Extract the [x, y] coordinate from the center of the cell holding the provided text.  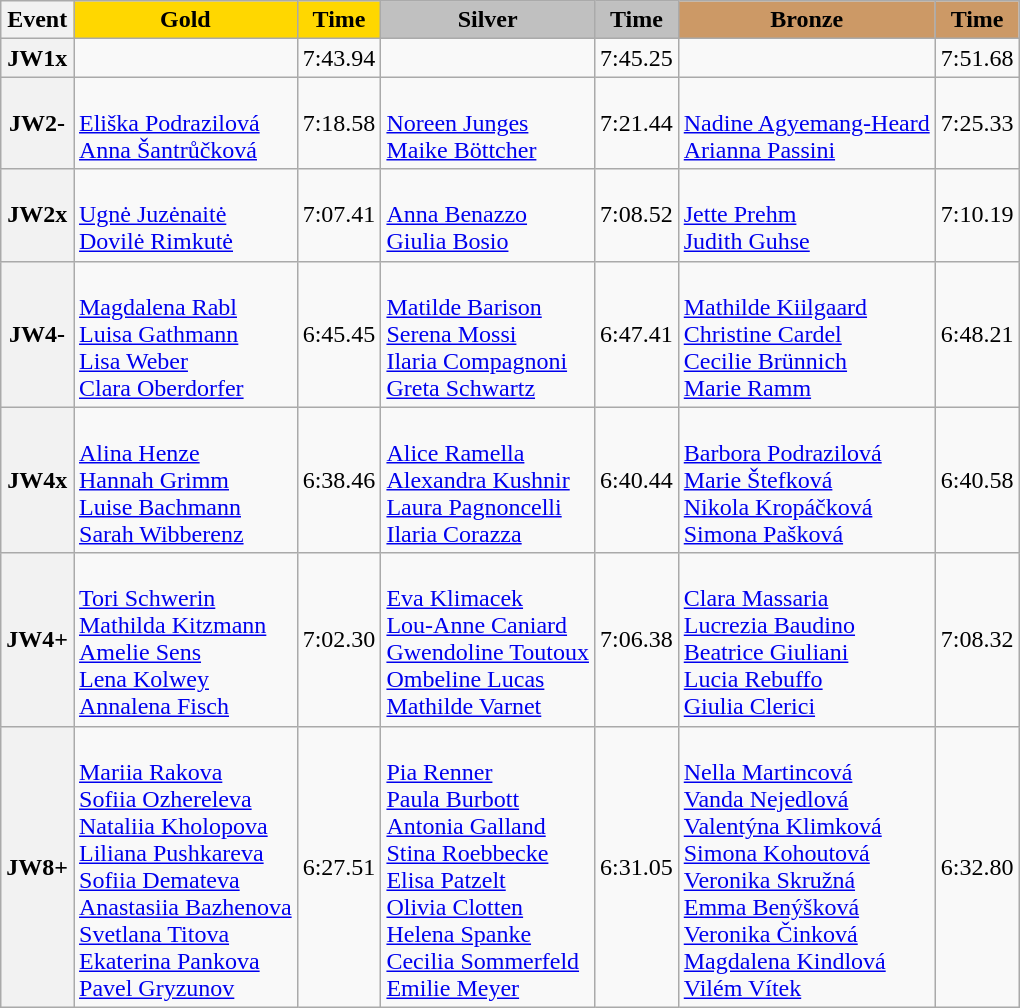
Mariia RakovaSofiia OzherelevaNataliia KholopovaLiliana PushkarevaSofiia DematevaAnastasiia BazhenovaSvetlana TitovaEkaterina PankovaPavel Gryzunov [186, 866]
6:48.21 [977, 334]
Mathilde KiilgaardChristine CardelCecilie BrünnichMarie Ramm [806, 334]
6:47.41 [636, 334]
JW2- [38, 123]
7:08.32 [977, 640]
7:18.58 [339, 123]
Tori SchwerinMathilda KitzmannAmelie SensLena KolweyAnnalena Fisch [186, 640]
Eva KlimacekLou-Anne CaniardGwendoline ToutouxOmbeline LucasMathilde Varnet [488, 640]
Gold [186, 20]
Nella MartincováVanda NejedlováValentýna KlimkováSimona KohoutováVeronika SkružnáEmma BenýškováVeronika ČinkováMagdalena KindlováVilém Vítek [806, 866]
JW1x [38, 58]
JW8+ [38, 866]
Bronze [806, 20]
6:38.46 [339, 480]
JW4+ [38, 640]
Alina HenzeHannah GrimmLuise BachmannSarah Wibberenz [186, 480]
Pia RennerPaula BurbottAntonia GallandStina RoebbeckeElisa PatzeltOlivia ClottenHelena SpankeCecilia SommerfeldEmilie Meyer [488, 866]
7:25.33 [977, 123]
6:40.58 [977, 480]
7:45.25 [636, 58]
7:43.94 [339, 58]
7:21.44 [636, 123]
Eliška PodrazilováAnna Šantrůčková [186, 123]
JW2x [38, 215]
Magdalena RablLuisa GathmannLisa WeberClara Oberdorfer [186, 334]
6:32.80 [977, 866]
Matilde BarisonSerena MossiIlaria CompagnoniGreta Schwartz [488, 334]
7:06.38 [636, 640]
6:45.45 [339, 334]
6:31.05 [636, 866]
Anna BenazzoGiulia Bosio [488, 215]
Jette PrehmJudith Guhse [806, 215]
Nadine Agyemang-HeardArianna Passini [806, 123]
Noreen JungesMaike Böttcher [488, 123]
JW4x [38, 480]
7:08.52 [636, 215]
6:40.44 [636, 480]
Alice RamellaAlexandra KushnirLaura PagnoncelliIlaria Corazza [488, 480]
7:07.41 [339, 215]
Clara MassariaLucrezia BaudinoBeatrice GiulianiLucia RebuffoGiulia Clerici [806, 640]
Event [38, 20]
7:10.19 [977, 215]
JW4- [38, 334]
7:02.30 [339, 640]
Silver [488, 20]
6:27.51 [339, 866]
7:51.68 [977, 58]
Barbora PodrazilováMarie ŠtefkováNikola KropáčkováSimona Pašková [806, 480]
Ugnė JuzėnaitėDovilė Rimkutė [186, 215]
